Search for the cell housing the specified text and yield its [X, Y] center coordinate. 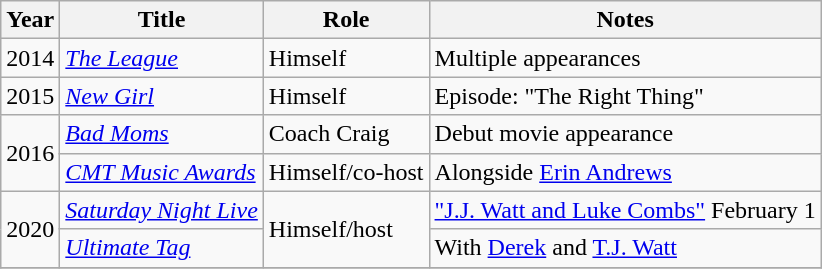
Notes [625, 20]
CMT Music Awards [162, 172]
"J.J. Watt and Luke Combs" February 1 [625, 210]
Ultimate Tag [162, 248]
Himself/host [346, 229]
2015 [30, 96]
Multiple appearances [625, 58]
Role [346, 20]
2020 [30, 229]
Title [162, 20]
Year [30, 20]
New Girl [162, 96]
Episode: "The Right Thing" [625, 96]
Debut movie appearance [625, 134]
Saturday Night Live [162, 210]
2014 [30, 58]
2016 [30, 153]
The League [162, 58]
With Derek and T.J. Watt [625, 248]
Himself/co-host [346, 172]
Bad Moms [162, 134]
Coach Craig [346, 134]
Alongside Erin Andrews [625, 172]
